From the cell containing the given text, extract its center point as (x, y) coordinate. 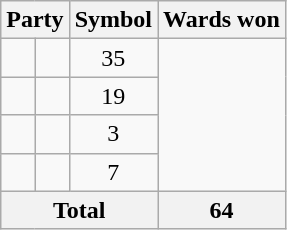
Party (35, 20)
3 (113, 134)
Wards won (222, 20)
Symbol (113, 20)
35 (113, 58)
64 (222, 210)
Total (80, 210)
7 (113, 172)
19 (113, 96)
